Scan for the cell matching the given text and deliver its (X, Y) coordinate at center. 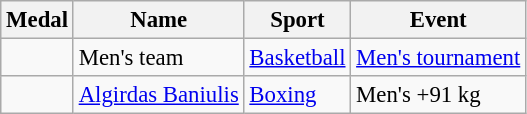
Medal (38, 20)
Sport (298, 20)
Men's +91 kg (438, 95)
Men's tournament (438, 58)
Algirdas Baniulis (158, 95)
Name (158, 20)
Basketball (298, 58)
Men's team (158, 58)
Event (438, 20)
Boxing (298, 95)
